Scan for the cell matching the given text and deliver its (x, y) coordinate at center. 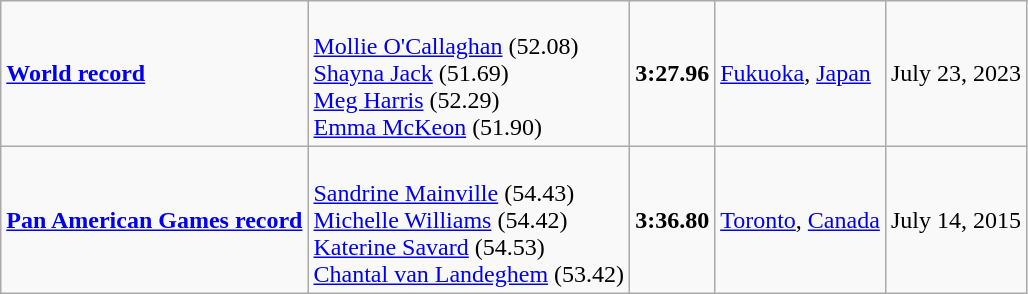
Toronto, Canada (800, 220)
3:36.80 (672, 220)
Fukuoka, Japan (800, 74)
Pan American Games record (154, 220)
July 14, 2015 (956, 220)
World record (154, 74)
3:27.96 (672, 74)
Sandrine Mainville (54.43)Michelle Williams (54.42)Katerine Savard (54.53)Chantal van Landeghem (53.42) (469, 220)
Mollie O'Callaghan (52.08)Shayna Jack (51.69)Meg Harris (52.29)Emma McKeon (51.90) (469, 74)
July 23, 2023 (956, 74)
